Output the [x, y] coordinate of the center of the cell containing the given text.  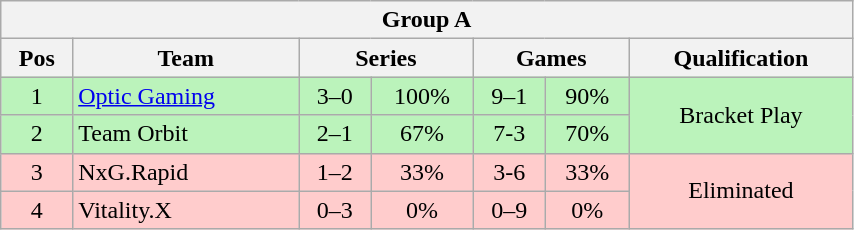
3 [37, 172]
Team [186, 58]
70% [587, 134]
2 [37, 134]
4 [37, 210]
NxG.Rapid [186, 172]
67% [422, 134]
7-3 [509, 134]
3–0 [335, 96]
Group A [427, 20]
100% [422, 96]
0–9 [509, 210]
1 [37, 96]
Vitality.X [186, 210]
0–3 [335, 210]
Series [386, 58]
Optic Gaming [186, 96]
Pos [37, 58]
Bracket Play [740, 115]
Eliminated [740, 191]
1–2 [335, 172]
Team Orbit [186, 134]
Qualification [740, 58]
Games [551, 58]
3-6 [509, 172]
9–1 [509, 96]
90% [587, 96]
2–1 [335, 134]
